Extract the (x, y) coordinate from the center of the cell holding the provided text.  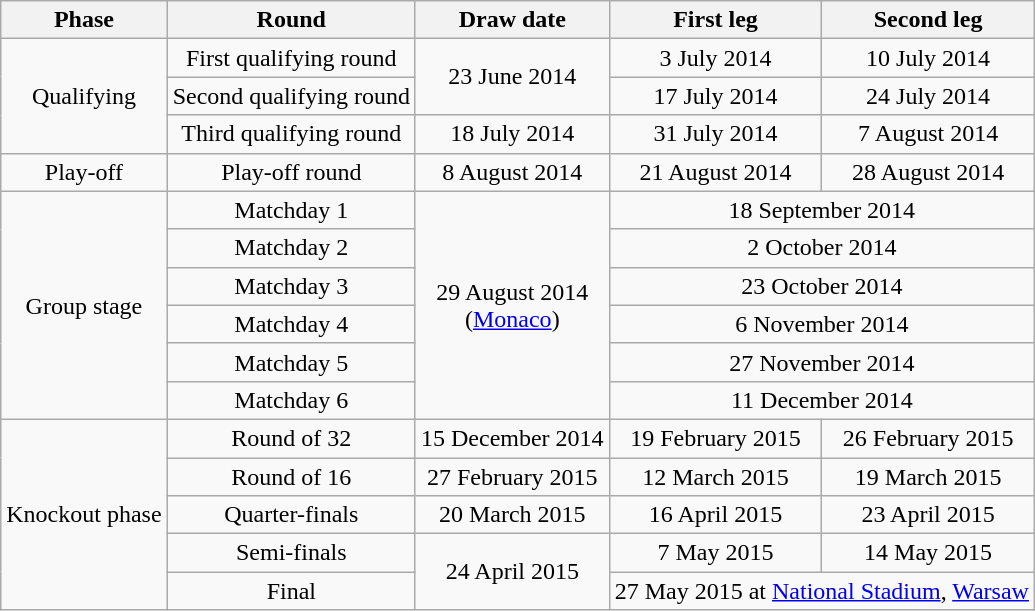
Matchday 5 (291, 362)
Second qualifying round (291, 96)
18 July 2014 (512, 134)
Matchday 1 (291, 210)
10 July 2014 (928, 58)
Play-off round (291, 172)
17 July 2014 (716, 96)
Phase (84, 20)
Matchday 3 (291, 286)
16 April 2015 (716, 515)
27 November 2014 (822, 362)
First leg (716, 20)
21 August 2014 (716, 172)
23 October 2014 (822, 286)
3 July 2014 (716, 58)
Round (291, 20)
15 December 2014 (512, 438)
Matchday 2 (291, 248)
27 May 2015 at National Stadium, Warsaw (822, 591)
Play-off (84, 172)
19 February 2015 (716, 438)
Draw date (512, 20)
19 March 2015 (928, 477)
20 March 2015 (512, 515)
6 November 2014 (822, 324)
7 August 2014 (928, 134)
Matchday 6 (291, 400)
24 April 2015 (512, 572)
Qualifying (84, 96)
Semi-finals (291, 553)
11 December 2014 (822, 400)
Matchday 4 (291, 324)
7 May 2015 (716, 553)
Final (291, 591)
28 August 2014 (928, 172)
Round of 16 (291, 477)
2 October 2014 (822, 248)
12 March 2015 (716, 477)
29 August 2014(Monaco) (512, 305)
18 September 2014 (822, 210)
Knockout phase (84, 514)
Round of 32 (291, 438)
23 April 2015 (928, 515)
23 June 2014 (512, 77)
First qualifying round (291, 58)
Quarter-finals (291, 515)
Third qualifying round (291, 134)
31 July 2014 (716, 134)
27 February 2015 (512, 477)
24 July 2014 (928, 96)
8 August 2014 (512, 172)
26 February 2015 (928, 438)
Second leg (928, 20)
14 May 2015 (928, 553)
Group stage (84, 305)
